Capture the cell that displays the provided text and extract its (x, y) central coordinate. 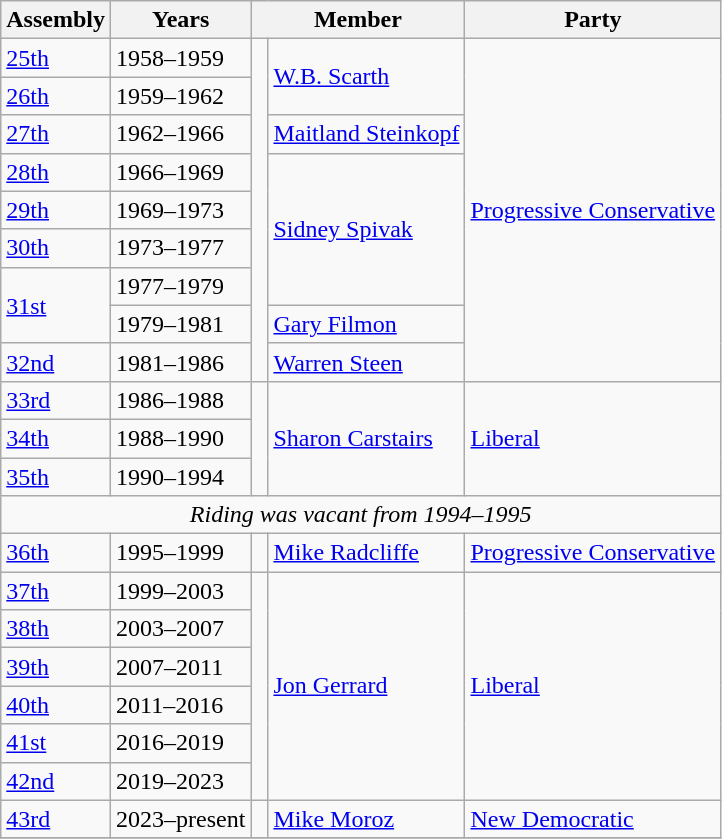
Gary Filmon (366, 324)
Warren Steen (366, 362)
Riding was vacant from 1994–1995 (361, 515)
29th (56, 210)
1958–1959 (180, 58)
25th (56, 58)
Assembly (56, 20)
33rd (56, 400)
35th (56, 477)
39th (56, 667)
2019–2023 (180, 781)
Sidney Spivak (366, 229)
27th (56, 134)
1962–1966 (180, 134)
Member (358, 20)
2003–2007 (180, 629)
1973–1977 (180, 248)
32nd (56, 362)
1979–1981 (180, 324)
Years (180, 20)
31st (56, 305)
Maitland Steinkopf (366, 134)
2023–present (180, 819)
40th (56, 705)
43rd (56, 819)
28th (56, 172)
1981–1986 (180, 362)
New Democratic (593, 819)
37th (56, 591)
26th (56, 96)
1988–1990 (180, 438)
41st (56, 743)
1966–1969 (180, 172)
Mike Radcliffe (366, 553)
34th (56, 438)
W.B. Scarth (366, 77)
1995–1999 (180, 553)
1990–1994 (180, 477)
2007–2011 (180, 667)
Mike Moroz (366, 819)
Jon Gerrard (366, 686)
2011–2016 (180, 705)
2016–2019 (180, 743)
30th (56, 248)
1977–1979 (180, 286)
Party (593, 20)
1959–1962 (180, 96)
Sharon Carstairs (366, 438)
36th (56, 553)
1999–2003 (180, 591)
38th (56, 629)
1986–1988 (180, 400)
42nd (56, 781)
1969–1973 (180, 210)
